Locate the cell with the specified text and output its (x, y) center coordinate. 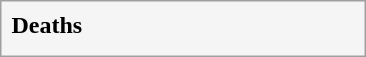
Deaths (183, 25)
